Detect which cell encompasses the target text, then output its (X, Y) center coordinate. 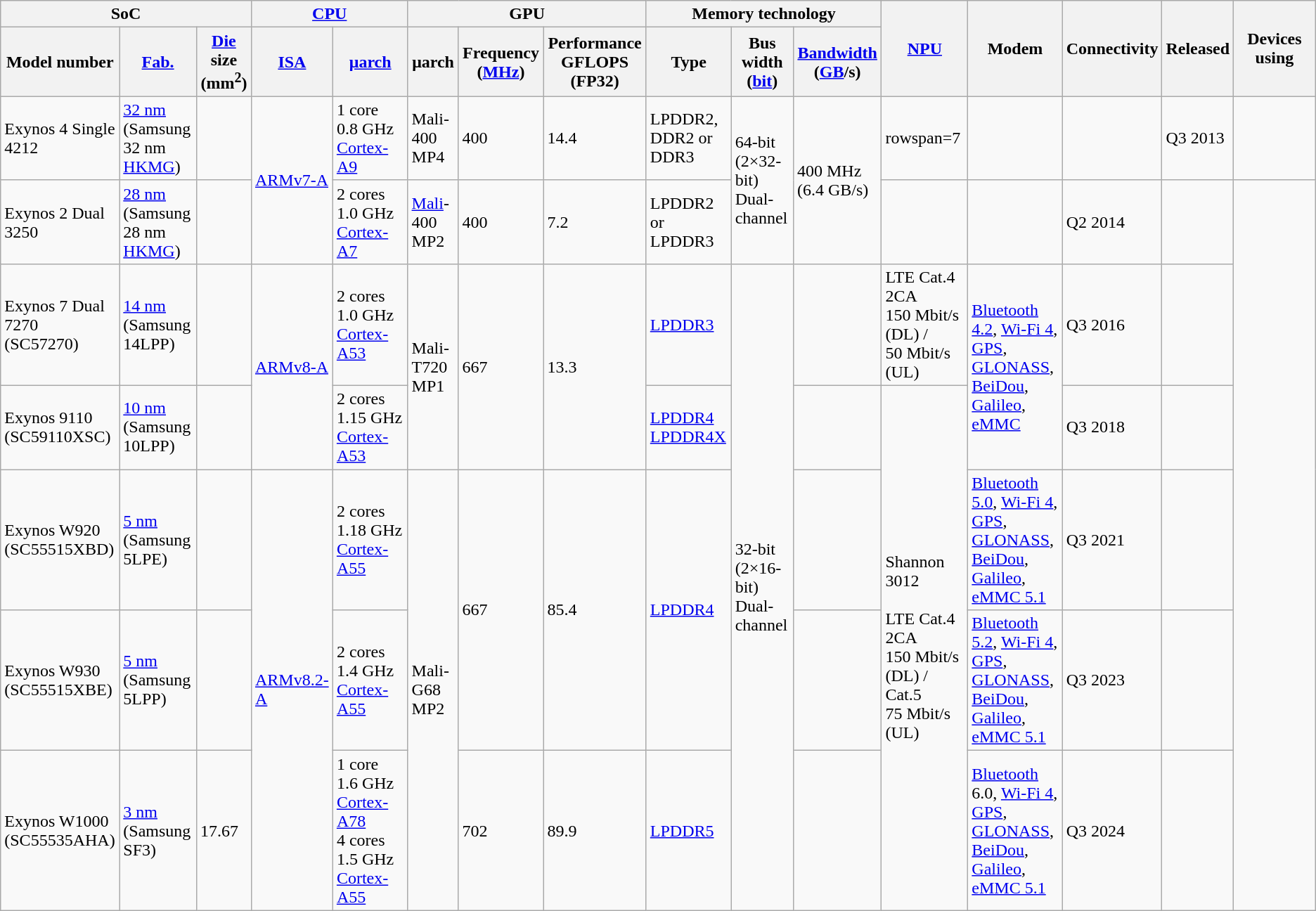
Mali-400 MP2 (433, 222)
14 nm (Samsung 14LPP) (158, 325)
Bluetooth 5.0, Wi-Fi 4, GPS, GLONASS, BeiDou, Galileo, eMMC 5.1 (1015, 540)
Exynos 4 Single 4212 (60, 138)
Mali-T720 MP1 (433, 366)
Bus width (bit) (762, 62)
Exynos W930(SC55515XBE) (60, 680)
LPDDR3 (689, 325)
2 cores 1.0 GHz Cortex-A53 (370, 325)
Exynos 7 Dual 7270(SC57270) (60, 325)
Bluetooth 4.2, Wi-Fi 4, GPS, GLONASS, BeiDou, Galileo, eMMC (1015, 366)
89.9 (595, 831)
17.67 (224, 831)
10 nm (Samsung 10LPP) (158, 427)
1 core 1.6 GHz Cortex-A784 cores 1.5 GHz Cortex-A55 (370, 831)
Bluetooth 6.0, Wi-Fi 4, GPS, GLONASS, BeiDou, Galileo, eMMC 5.1 (1015, 831)
Memory technology (763, 14)
13.3 (595, 366)
LPDDR2, DDR2 or DDR3 (689, 138)
Q2 2014 (1112, 222)
85.4 (595, 610)
rowspan=7 (925, 138)
Exynos 9110(SC59110XSC) (60, 427)
2 cores 1.0 GHz Cortex-A7 (370, 222)
7.2 (595, 222)
Q3 2016 (1112, 325)
2 cores 1.18 GHz Cortex-A55 (370, 540)
Q3 2013 (1198, 138)
Fab. (158, 62)
64-bit (2×32-bit) Dual-channel (762, 180)
ARMv8-A (292, 366)
Type (689, 62)
Q3 2023 (1112, 680)
Q3 2018 (1112, 427)
Q3 2021 (1112, 540)
LPDDR4LPDDR4X (689, 427)
GPU (527, 14)
Model number (60, 62)
3 nm (Samsung SF3) (158, 831)
Modem (1015, 49)
Shannon 3012LTE Cat.4 2CA 150 Mbit/s (DL) / Cat.5 75 Mbit/s (UL) (925, 648)
Mali-G68 MP2 (433, 690)
CPU (329, 14)
LPDDR4 (689, 610)
LTE Cat.4 2CA 150 Mbit/s (DL) / 50 Mbit/s (UL) (925, 325)
1 core 0.8 GHz Cortex-A9 (370, 138)
ARMv8.2-A (292, 690)
Released (1198, 49)
NPU (925, 49)
32-bit (2×16-bit) Dual-channel (762, 586)
Q3 2024 (1112, 831)
Connectivity (1112, 49)
ISA (292, 62)
14.4 (595, 138)
Performance GFLOPS (FP32) (595, 62)
SoC (127, 14)
Bluetooth 5.2, Wi-Fi 4, GPS, GLONASS, BeiDou, Galileo, eMMC 5.1 (1015, 680)
28 nm (Samsung 28 nm HKMG) (158, 222)
2 cores 1.4 GHz Cortex-A55 (370, 680)
LPDDR2 orLPDDR3 (689, 222)
5 nm (Samsung 5LPE) (158, 540)
2 cores 1.15 GHz Cortex-A53 (370, 427)
702 (501, 831)
Frequency (MHz) (501, 62)
Devices using (1275, 49)
LPDDR5 (689, 831)
Exynos W1000(SC55535AHA) (60, 831)
Bandwidth (GB/s) (837, 62)
400 MHz (6.4 GB/s) (837, 180)
32 nm (Samsung 32 nm HKMG) (158, 138)
5 nm (Samsung 5LPP) (158, 680)
Mali-400 MP4 (433, 138)
Exynos W920(SC55515XBD) (60, 540)
ARMv7-A (292, 180)
Die size (mm2) (224, 62)
Exynos 2 Dual 3250 (60, 222)
